Identify which cell holds the provided text, then report its [X, Y] central coordinate. 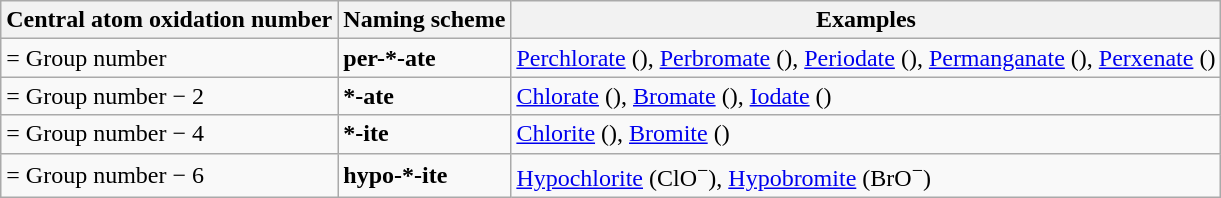
= Group number − 2 [170, 96]
Central atom oxidation number [170, 20]
per-*-ate [424, 58]
Examples [866, 20]
Chlorite (), Bromite () [866, 134]
= Group number [170, 58]
*-ate [424, 96]
hypo-*-ite [424, 176]
Chlorate (), Bromate (), Iodate () [866, 96]
Perchlorate (), Perbromate (), Periodate (), Permanganate (), Perxenate () [866, 58]
= Group number − 4 [170, 134]
Hypochlorite (ClO−), Hypobromite (BrO−) [866, 176]
Naming scheme [424, 20]
= Group number − 6 [170, 176]
*-ite [424, 134]
